Determine the [x, y] coordinate at the center of the cell enclosing the given text.  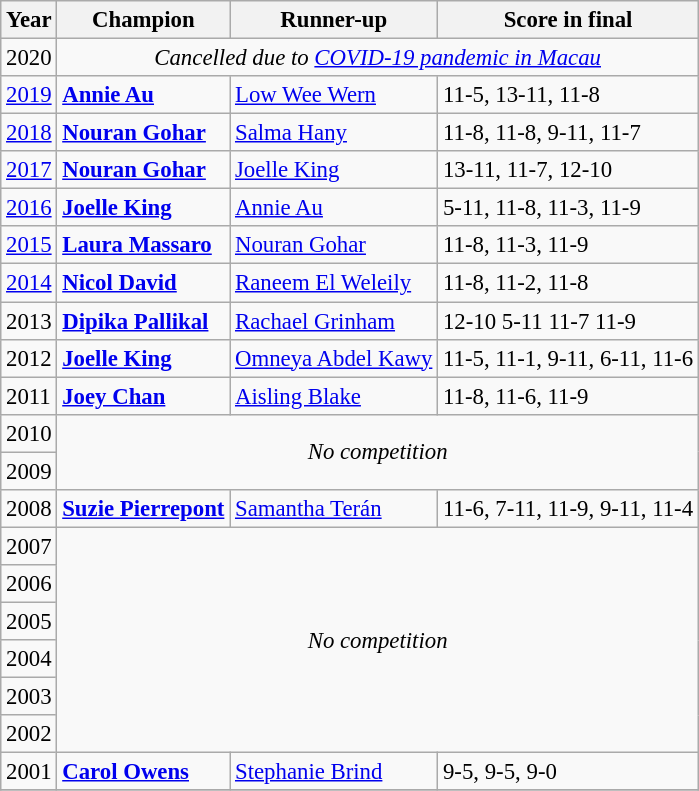
2012 [29, 358]
11-6, 7-11, 11-9, 9-11, 11-4 [568, 509]
Joey Chan [144, 396]
11-8, 11-3, 11-9 [568, 245]
Omneya Abdel Kawy [334, 358]
Aisling Blake [334, 396]
2018 [29, 133]
2019 [29, 95]
11-5, 11-1, 9-11, 6-11, 11-6 [568, 358]
2017 [29, 170]
11-8, 11-6, 11-9 [568, 396]
2006 [29, 584]
2015 [29, 245]
Carol Owens [144, 772]
13-11, 11-7, 12-10 [568, 170]
2011 [29, 396]
5-11, 11-8, 11-3, 11-9 [568, 208]
11-8, 11-2, 11-8 [568, 283]
12-10 5-11 11-7 11-9 [568, 321]
2004 [29, 659]
2010 [29, 433]
Low Wee Wern [334, 95]
Cancelled due to COVID-19 pandemic in Macau [378, 58]
2009 [29, 471]
Year [29, 20]
2007 [29, 546]
Samantha Terán [334, 509]
Stephanie Brind [334, 772]
Salma Hany [334, 133]
2016 [29, 208]
2020 [29, 58]
Suzie Pierrepont [144, 509]
2014 [29, 283]
Rachael Grinham [334, 321]
Champion [144, 20]
Runner-up [334, 20]
2013 [29, 321]
Dipika Pallikal [144, 321]
Laura Massaro [144, 245]
11-8, 11-8, 9-11, 11-7 [568, 133]
Score in final [568, 20]
9-5, 9-5, 9-0 [568, 772]
2005 [29, 621]
2001 [29, 772]
2002 [29, 734]
2003 [29, 697]
11-5, 13-11, 11-8 [568, 95]
Raneem El Weleily [334, 283]
2008 [29, 509]
Nicol David [144, 283]
